Search for the cell housing the specified text and yield its (X, Y) center coordinate. 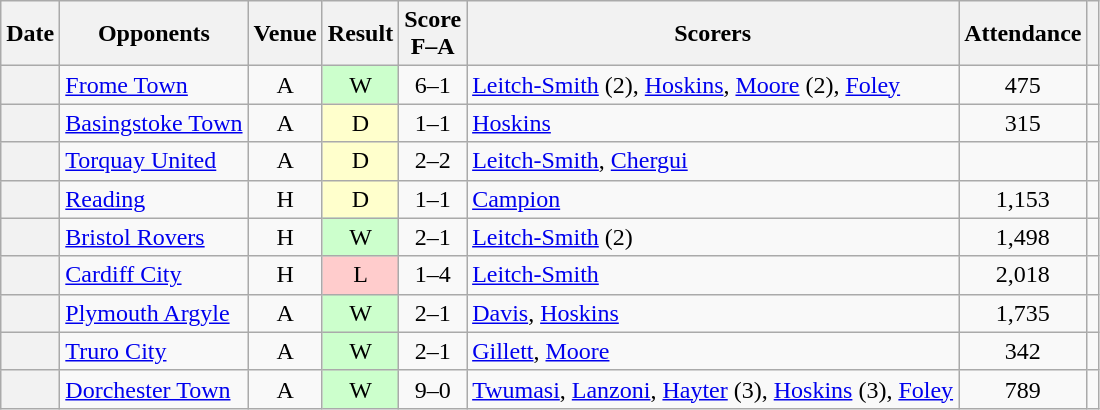
Leitch-Smith (2), Hoskins, Moore (2), Foley (713, 85)
Bristol Rovers (154, 237)
Result (360, 34)
2,018 (1023, 275)
Plymouth Argyle (154, 313)
Torquay United (154, 161)
Gillett, Moore (713, 351)
Scorers (713, 34)
Date (30, 34)
ScoreF–A (433, 34)
L (360, 275)
Dorchester Town (154, 389)
315 (1023, 123)
789 (1023, 389)
Opponents (154, 34)
Twumasi, Lanzoni, Hayter (3), Hoskins (3), Foley (713, 389)
475 (1023, 85)
Truro City (154, 351)
1,498 (1023, 237)
6–1 (433, 85)
Frome Town (154, 85)
Basingstoke Town (154, 123)
Leitch-Smith (2) (713, 237)
2–2 (433, 161)
Reading (154, 199)
Leitch-Smith (713, 275)
Hoskins (713, 123)
Venue (285, 34)
9–0 (433, 389)
Davis, Hoskins (713, 313)
Campion (713, 199)
Attendance (1023, 34)
1,735 (1023, 313)
1,153 (1023, 199)
1–4 (433, 275)
342 (1023, 351)
Leitch-Smith, Chergui (713, 161)
Cardiff City (154, 275)
